For the text-containing cell, return its midpoint in (x, y) coordinate format. 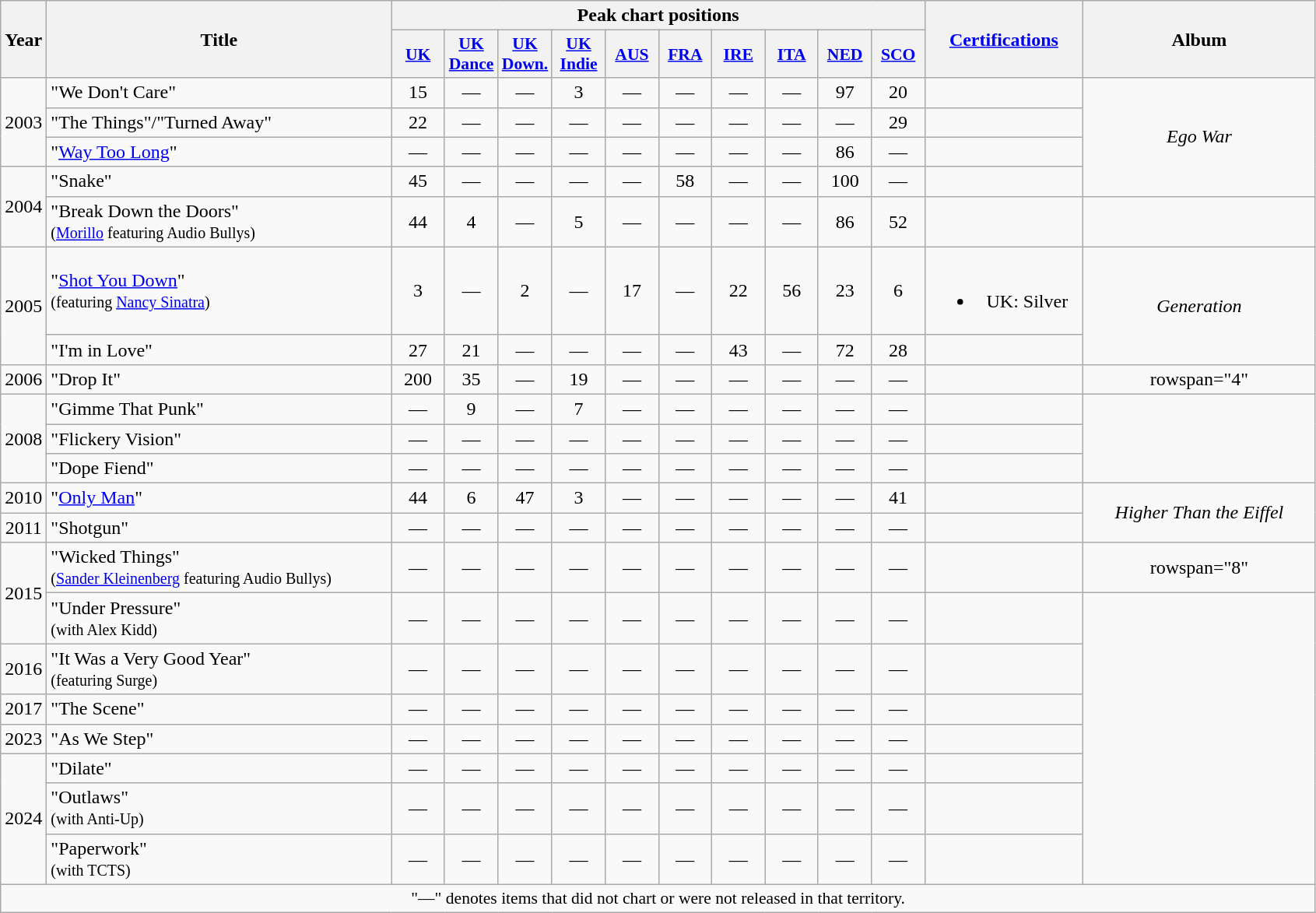
7 (578, 409)
Peak chart positions (658, 16)
2015 (23, 593)
45 (418, 181)
2006 (23, 379)
"Dilate" (219, 768)
"As We Step" (219, 739)
"—" denotes items that did not chart or were not released in that territory. (658, 898)
"Gimme That Punk" (219, 409)
"Wicked Things"(Sander Kleinenberg featuring Audio Bullys) (219, 568)
"Drop It" (219, 379)
Certifications (1004, 39)
"Shot You Down"(featuring Nancy Sinatra) (219, 291)
NED (844, 54)
97 (844, 93)
100 (844, 181)
"Shotgun" (219, 528)
"Flickery Vision" (219, 438)
"Break Down the Doors"(Morillo featuring Audio Bullys) (219, 221)
2008 (23, 438)
AUS (632, 54)
200 (418, 379)
"Under Pressure"(with Alex Kidd) (219, 618)
UKIndie (578, 54)
"I'm in Love" (219, 349)
"It Was a Very Good Year"(featuring Surge) (219, 669)
2010 (23, 498)
41 (898, 498)
"The Scene" (219, 709)
23 (844, 291)
2003 (23, 122)
Ego War (1198, 137)
Album (1198, 39)
43 (739, 349)
UK: Silver (1004, 291)
"The Things"/"Turned Away" (219, 122)
2024 (23, 819)
"Paperwork"(with TCTS) (219, 859)
19 (578, 379)
rowspan="4" (1198, 379)
9 (471, 409)
Title (219, 39)
Higher Than the Eiffel (1198, 513)
IRE (739, 54)
35 (471, 379)
4 (471, 221)
2016 (23, 669)
28 (898, 349)
58 (685, 181)
"Way Too Long" (219, 152)
"Dope Fiend" (219, 469)
56 (791, 291)
47 (525, 498)
21 (471, 349)
"We Don't Care" (219, 93)
"Outlaws"(with Anti-Up) (219, 808)
"Only Man" (219, 498)
72 (844, 349)
2011 (23, 528)
2005 (23, 305)
rowspan="8" (1198, 568)
UKDance (471, 54)
UKDown. (525, 54)
15 (418, 93)
29 (898, 122)
Year (23, 39)
UK (418, 54)
27 (418, 349)
"Snake" (219, 181)
FRA (685, 54)
2017 (23, 709)
2004 (23, 207)
ITA (791, 54)
52 (898, 221)
2 (525, 291)
SCO (898, 54)
17 (632, 291)
20 (898, 93)
5 (578, 221)
2023 (23, 739)
Generation (1198, 305)
